Determine the (X, Y) coordinate at the center of the cell enclosing the given text.  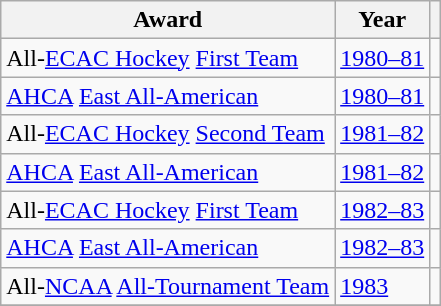
1983 (382, 286)
Award (168, 20)
All-NCAA All-Tournament Team (168, 286)
Year (382, 20)
All-ECAC Hockey Second Team (168, 134)
